Capture the cell that displays the provided text and extract its (X, Y) central coordinate. 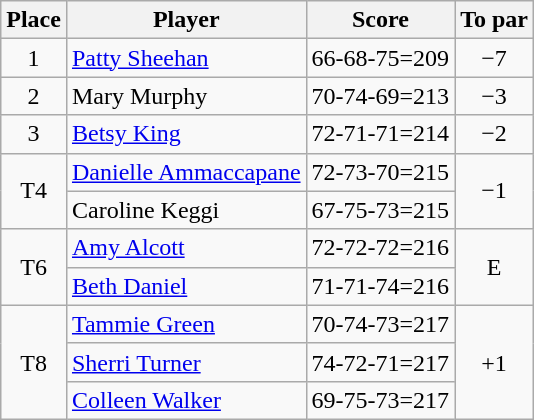
−7 (494, 58)
Betsy King (186, 134)
Score (380, 20)
2 (34, 96)
Sherri Turner (186, 362)
T8 (34, 362)
72-72-72=216 (380, 248)
Place (34, 20)
72-71-71=214 (380, 134)
−3 (494, 96)
Danielle Ammaccapane (186, 172)
Player (186, 20)
T6 (34, 267)
66-68-75=209 (380, 58)
70-74-69=213 (380, 96)
69-75-73=217 (380, 400)
3 (34, 134)
Caroline Keggi (186, 210)
Colleen Walker (186, 400)
T4 (34, 191)
+1 (494, 362)
Mary Murphy (186, 96)
1 (34, 58)
67-75-73=215 (380, 210)
Tammie Green (186, 324)
71-71-74=216 (380, 286)
−2 (494, 134)
Patty Sheehan (186, 58)
Amy Alcott (186, 248)
70-74-73=217 (380, 324)
To par (494, 20)
Beth Daniel (186, 286)
E (494, 267)
74-72-71=217 (380, 362)
72-73-70=215 (380, 172)
−1 (494, 191)
